For the text-containing cell, return its midpoint in [X, Y] coordinate format. 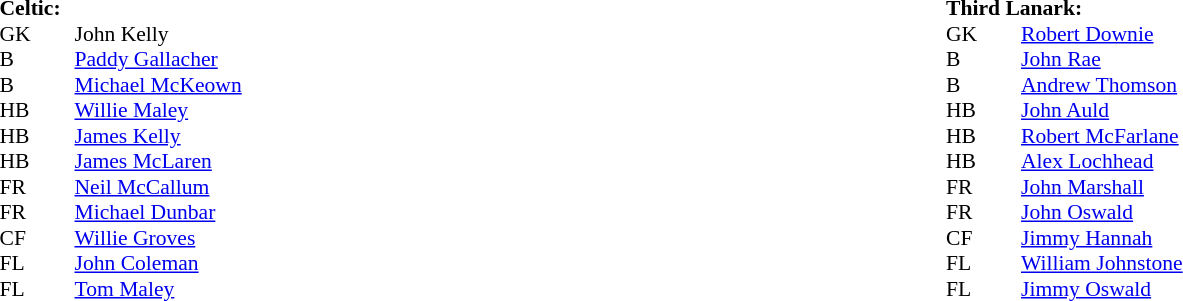
John Auld [1102, 111]
William Johnstone [1102, 263]
Andrew Thomson [1102, 85]
James Kelly [158, 136]
Neil McCallum [158, 187]
Willie Groves [158, 238]
Robert McFarlane [1102, 136]
Paddy Gallacher [158, 59]
John Rae [1102, 59]
John Coleman [158, 263]
Michael Dunbar [158, 213]
Michael McKeown [158, 85]
John Marshall [1102, 187]
Jimmy Hannah [1102, 238]
Robert Downie [1102, 34]
Alex Lochhead [1102, 161]
James McLaren [158, 161]
John Kelly [158, 34]
John Oswald [1102, 213]
Willie Maley [158, 111]
